Scan for the cell matching the given text and deliver its (X, Y) coordinate at center. 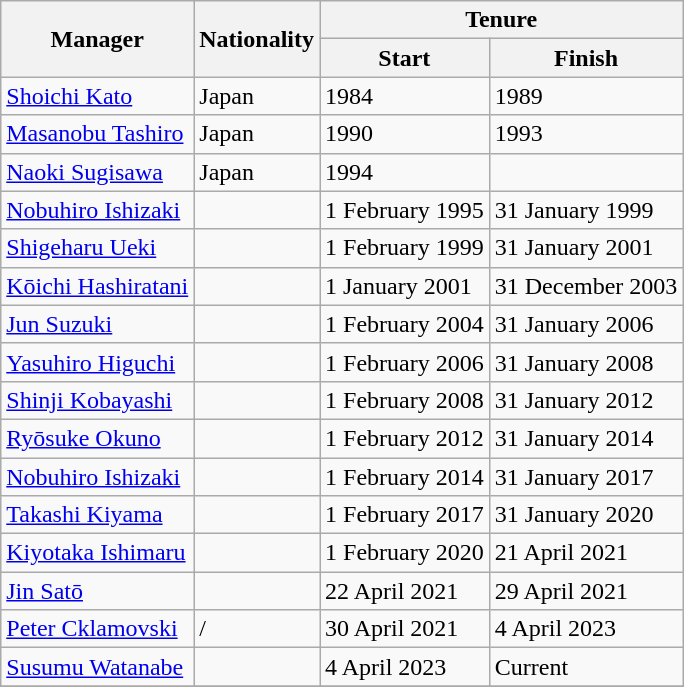
31 January 2001 (586, 248)
Naoki Sugisawa (98, 172)
1 February 2020 (405, 553)
Manager (98, 39)
1 January 2001 (405, 286)
Nationality (257, 39)
1 February 2014 (405, 477)
1 February 2006 (405, 362)
31 January 2008 (586, 362)
31 January 2006 (586, 324)
21 April 2021 (586, 553)
Shoichi Kato (98, 96)
Masanobu Tashiro (98, 134)
31 December 2003 (586, 286)
Kiyotaka Ishimaru (98, 553)
1 February 2004 (405, 324)
1984 (405, 96)
1 February 1995 (405, 210)
1993 (586, 134)
1994 (405, 172)
Current (586, 667)
Shigeharu Ueki (98, 248)
31 January 1999 (586, 210)
Peter Cklamovski (98, 629)
Finish (586, 58)
31 January 2020 (586, 515)
1 February 2017 (405, 515)
Takashi Kiyama (98, 515)
31 January 2014 (586, 438)
1 February 1999 (405, 248)
Kōichi Hashiratani (98, 286)
Start (405, 58)
1989 (586, 96)
31 January 2017 (586, 477)
29 April 2021 (586, 591)
Jin Satō (98, 591)
Jun Suzuki (98, 324)
1 February 2012 (405, 438)
Tenure (502, 20)
30 April 2021 (405, 629)
Susumu Watanabe (98, 667)
Shinji Kobayashi (98, 400)
31 January 2012 (586, 400)
1990 (405, 134)
Yasuhiro Higuchi (98, 362)
/ (257, 629)
22 April 2021 (405, 591)
Ryōsuke Okuno (98, 438)
1 February 2008 (405, 400)
